Return (X, Y) of the center of cell containing provided text 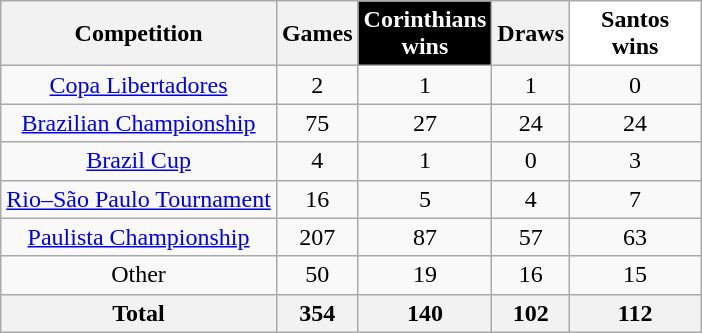
Games (317, 34)
Brazilian Championship (139, 123)
7 (636, 199)
Competition (139, 34)
Corinthianswins (425, 34)
27 (425, 123)
19 (425, 275)
Copa Libertadores (139, 85)
57 (531, 237)
140 (425, 313)
Santoswins (636, 34)
15 (636, 275)
Rio–São Paulo Tournament (139, 199)
3 (636, 161)
207 (317, 237)
63 (636, 237)
50 (317, 275)
75 (317, 123)
87 (425, 237)
5 (425, 199)
112 (636, 313)
354 (317, 313)
102 (531, 313)
Brazil Cup (139, 161)
Paulista Championship (139, 237)
Total (139, 313)
Draws (531, 34)
2 (317, 85)
Other (139, 275)
